Search for the cell housing the specified text and yield its [X, Y] center coordinate. 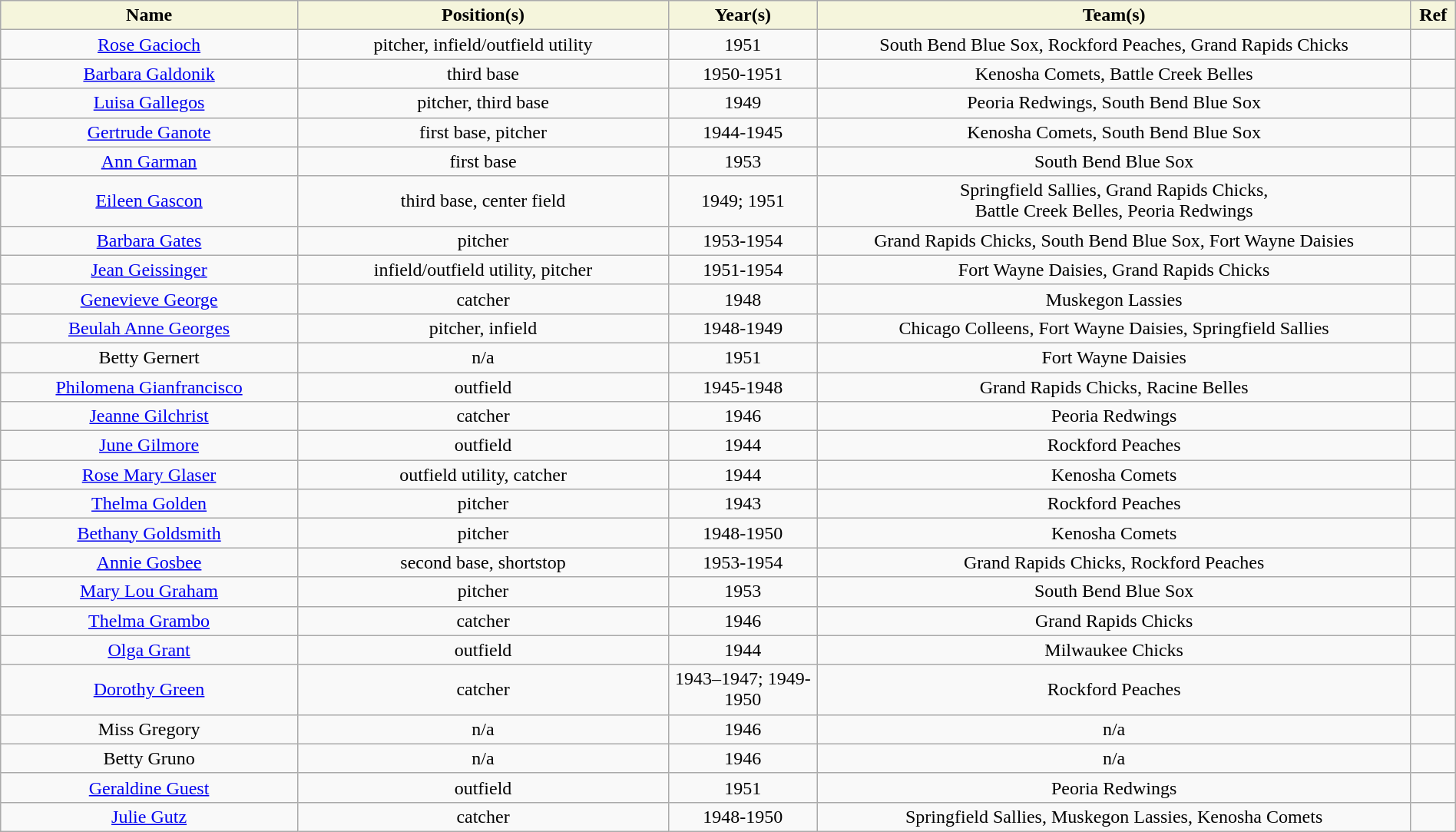
Gertrude Ganote [149, 132]
Geraldine Guest [149, 787]
Milwaukee Chicks [1114, 650]
Thelma Golden [149, 504]
Grand Rapids Chicks, South Bend Blue Sox, Fort Wayne Daisies [1114, 240]
Year(s) [743, 15]
1945-1948 [743, 386]
1949 [743, 103]
Miss Gregory [149, 729]
Team(s) [1114, 15]
Thelma Grambo [149, 621]
1949; 1951 [743, 201]
outfield utility, catcher [482, 475]
Springfield Sallies, Grand Rapids Chicks,Battle Creek Belles, Peoria Redwings [1114, 201]
Fort Wayne Daisies, Grand Rapids Chicks [1114, 270]
1944-1945 [743, 132]
1948 [743, 299]
Bethany Goldsmith [149, 533]
1951-1954 [743, 270]
Grand Rapids Chicks, Racine Belles [1114, 386]
Beulah Anne Georges [149, 328]
Eileen Gascon [149, 201]
Philomena Gianfrancisco [149, 386]
Barbara Gates [149, 240]
first base, pitcher [482, 132]
1943–1947; 1949-1950 [743, 690]
Jean Geissinger [149, 270]
Ann Garman [149, 161]
infield/outfield utility, pitcher [482, 270]
June Gilmore [149, 446]
Kenosha Comets, Battle Creek Belles [1114, 74]
Ref [1433, 15]
second base, shortstop [482, 562]
third base [482, 74]
Rose Gacioch [149, 45]
Name [149, 15]
1950-1951 [743, 74]
Olga Grant [149, 650]
pitcher, infield/outfield utility [482, 45]
Position(s) [482, 15]
Muskegon Lassies [1114, 299]
Julie Gutz [149, 817]
Genevieve George [149, 299]
Springfield Sallies, Muskegon Lassies, Kenosha Comets [1114, 817]
pitcher, infield [482, 328]
Jeanne Gilchrist [149, 416]
South Bend Blue Sox, Rockford Peaches, Grand Rapids Chicks [1114, 45]
Mary Lou Graham [149, 592]
third base, center field [482, 201]
Barbara Galdonik [149, 74]
Peoria Redwings, South Bend Blue Sox [1114, 103]
Fort Wayne Daisies [1114, 357]
Rose Mary Glaser [149, 475]
first base [482, 161]
Kenosha Comets, South Bend Blue Sox [1114, 132]
Grand Rapids Chicks, Rockford Peaches [1114, 562]
Luisa Gallegos [149, 103]
1943 [743, 504]
Annie Gosbee [149, 562]
Chicago Colleens, Fort Wayne Daisies, Springfield Sallies [1114, 328]
Grand Rapids Chicks [1114, 621]
1948-1949 [743, 328]
pitcher, third base [482, 103]
Betty Gruno [149, 758]
Betty Gernert [149, 357]
Dorothy Green [149, 690]
